Extract the (x, y) coordinate from the center of the cell holding the provided text.  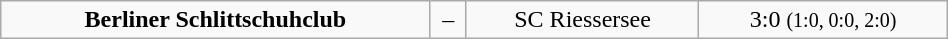
– (448, 20)
SC Riessersee (582, 20)
Berliner Schlittschuhclub (216, 20)
3:0 (1:0, 0:0, 2:0) (823, 20)
